Return the [X, Y] coordinate for the center point of the cell that contains the specified text.  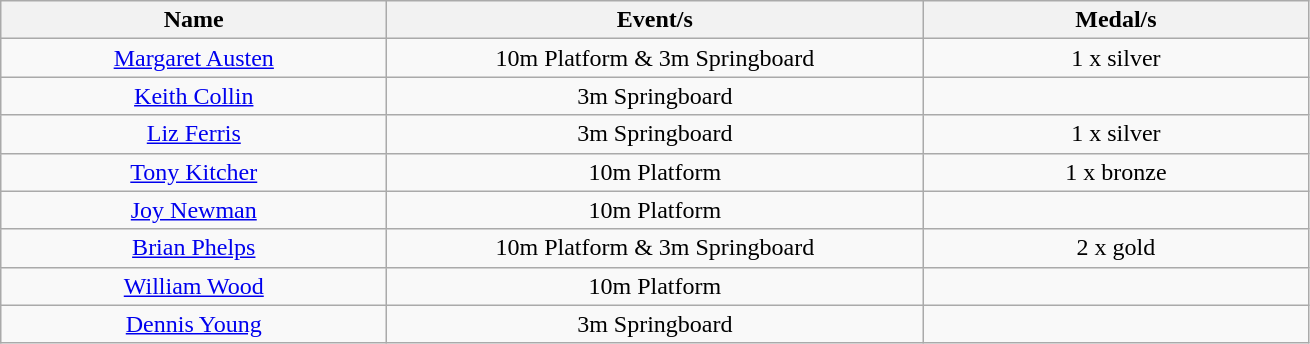
2 x gold [1116, 248]
Medal/s [1116, 20]
Margaret Austen [194, 58]
Name [194, 20]
Brian Phelps [194, 248]
Dennis Young [194, 324]
Event/s [655, 20]
William Wood [194, 286]
Keith Collin [194, 96]
Tony Kitcher [194, 172]
1 x bronze [1116, 172]
Liz Ferris [194, 134]
Joy Newman [194, 210]
